Provide the (x, y) coordinate of the cell's center where the given text is located.  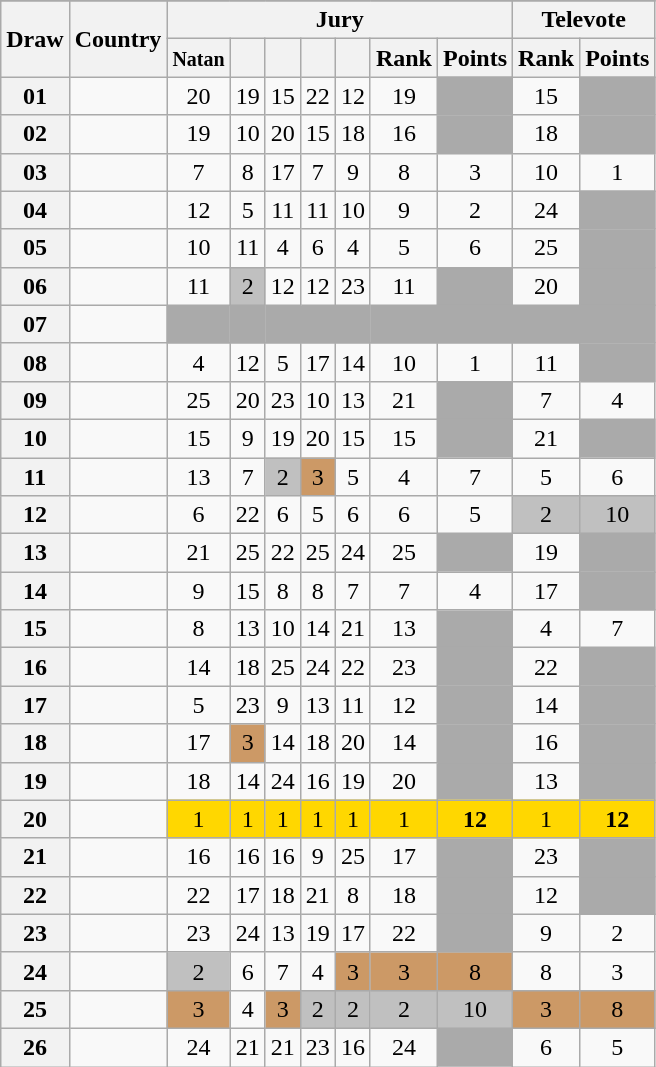
02 (35, 134)
03 (35, 172)
05 (35, 248)
Jury (340, 20)
Televote (584, 20)
08 (35, 362)
01 (35, 96)
26 (35, 1047)
Draw (35, 39)
Natan (198, 58)
04 (35, 210)
09 (35, 400)
06 (35, 286)
Country (118, 39)
07 (35, 324)
